Determine the (X, Y) coordinate at the center of the cell enclosing the given text.  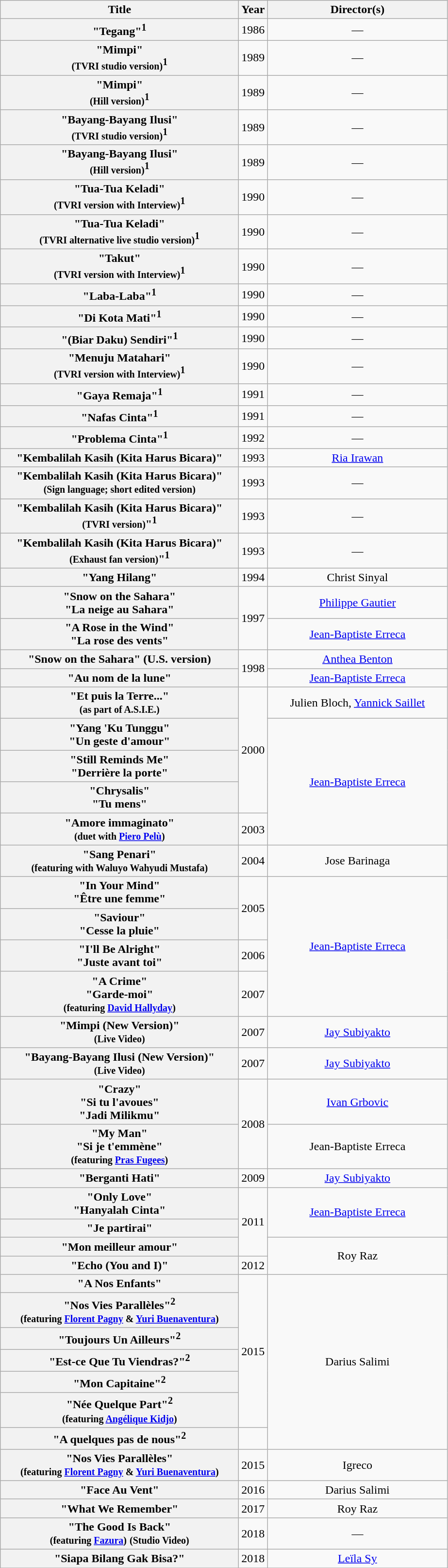
"Et puis la Terre..."(as part of A.S.I.E.) (119, 703)
1986 (253, 30)
2000 (253, 750)
Anthea Benton (357, 659)
"I'll Be Alright""Juste avant toi" (119, 955)
"Née Quelque Part"2 (featuring Angélique Kidjo) (119, 1410)
"Di Kota Mati"1 (119, 317)
Philippe Gautier (357, 603)
Ria Irawan (357, 458)
"Mimpi" (Hill version)1 (119, 93)
"Kembalilah Kasih (Kita Harus Bicara)" (Exhaust fan version)"1 (119, 551)
Julien Bloch, Yannick Saillet (357, 703)
"Bayang-Bayang Ilusi" (Hill version)1 (119, 162)
"Yang Hilang" (119, 577)
"Mimpi (New Version)"(Live Video) (119, 1032)
"Siapa Bilang Gak Bisa?" (119, 1559)
"Still Reminds Me""Derrière la porte" (119, 766)
"Nos Vies Parallèles"2 (featuring Florent Pagny & Yuri Buenaventura) (119, 1310)
"Gaya Remaja"1 (119, 395)
"Mon meilleur amour" (119, 1247)
"Echo (You and I)" (119, 1265)
1994 (253, 577)
"Face Au Vent" (119, 1490)
"Saviour""Cesse la pluie" (119, 924)
Year (253, 10)
Director(s) (357, 10)
"Tua-Tua Keladi" (TVRI version with Interview)1 (119, 197)
2003 (253, 829)
Title (119, 10)
"Mon Capitaine"2 (119, 1382)
"Crazy""Si tu l'avoues""Jadi Milikmu" (119, 1102)
"Amore immaginato"(duet with Piero Pelù) (119, 829)
"In Your Mind""Être une femme" (119, 892)
"Au nom de la lune" (119, 678)
"Bayang-Bayang Ilusi (New Version)"(Live Video) (119, 1063)
"Berganti Hati" (119, 1178)
"Yang 'Ku Tunggu""Un geste d'amour" (119, 735)
"Mimpi" (TVRI studio version)1 (119, 58)
"A Rose in the Wind""La rose des vents" (119, 634)
2005 (253, 908)
"Je partirai" (119, 1228)
"Menuju Matahari" (TVRI version with Interview)1 (119, 366)
"Kembalilah Kasih (Kita Harus Bicara)" (Sign language; short edited version) (119, 483)
"Bayang-Bayang Ilusi" (TVRI studio version)1 (119, 127)
"Kembalilah Kasih (Kita Harus Bicara)" (TVRI version)"1 (119, 516)
"My Man""Si je t'emmène"(featuring Pras Fugees) (119, 1146)
2006 (253, 955)
Leïla Sy (357, 1559)
"The Good Is Back"(featuring Fazura) (Studio Video) (119, 1534)
"Takut" (TVRI version with Interview)1 (119, 267)
2004 (253, 861)
"A Crime""Garde-moi"(featuring David Hallyday) (119, 994)
"Laba-Laba"1 (119, 294)
"Tegang"1 (119, 30)
2009 (253, 1178)
2011 (253, 1222)
2017 (253, 1508)
"A quelques pas de nous"2 (119, 1438)
"Nos Vies Parallèles"(featuring Florent Pagny & Yuri Buenaventura) (119, 1465)
"Sang Penari"(featuring with Waluyo Wahyudi Mustafa) (119, 861)
1997 (253, 618)
"Kembalilah Kasih (Kita Harus Bicara)" (119, 458)
"Snow on the Sahara" (U.S. version) (119, 659)
Jose Barinaga (357, 861)
"Tua-Tua Keladi" (TVRI alternative live studio version)1 (119, 232)
"(Biar Daku) Sendiri"1 (119, 338)
"Only Love""Hanyalah Cinta" (119, 1203)
"Est-ce Que Tu Viendras?"2 (119, 1361)
2012 (253, 1265)
Ivan Grbovic (357, 1102)
"A Nos Enfants" (119, 1284)
1992 (253, 438)
Igreco (357, 1465)
"Snow on the Sahara""La neige au Sahara" (119, 603)
2016 (253, 1490)
"What We Remember" (119, 1508)
"Nafas Cinta"1 (119, 416)
"Chrysalis""Tu mens" (119, 798)
Christ Sinyal (357, 577)
1998 (253, 669)
"Toujours Un Ailleurs"2 (119, 1338)
2008 (253, 1124)
"Problema Cinta"1 (119, 438)
